Identify which cell holds the provided text, then report its (x, y) central coordinate. 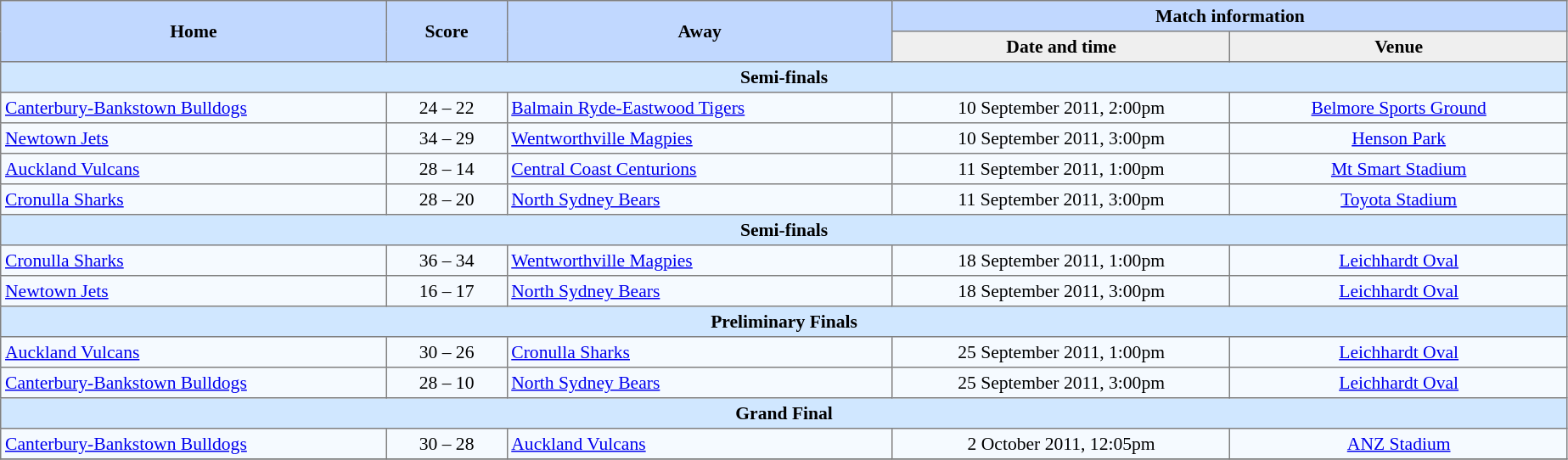
Central Coast Centurions (700, 169)
Henson Park (1399, 138)
36 – 34 (447, 261)
28 – 14 (447, 169)
25 September 2011, 3:00pm (1061, 383)
Venue (1399, 47)
Toyota Stadium (1399, 199)
Mt Smart Stadium (1399, 169)
11 September 2011, 1:00pm (1061, 169)
10 September 2011, 2:00pm (1061, 108)
ANZ Stadium (1399, 444)
25 September 2011, 1:00pm (1061, 352)
Grand Final (784, 413)
2 October 2011, 12:05pm (1061, 444)
Home (194, 31)
10 September 2011, 3:00pm (1061, 138)
18 September 2011, 3:00pm (1061, 291)
Match information (1229, 16)
Date and time (1061, 47)
Preliminary Finals (784, 322)
30 – 28 (447, 444)
28 – 20 (447, 199)
Score (447, 31)
34 – 29 (447, 138)
11 September 2011, 3:00pm (1061, 199)
Balmain Ryde-Eastwood Tigers (700, 108)
30 – 26 (447, 352)
28 – 10 (447, 383)
18 September 2011, 1:00pm (1061, 261)
Away (700, 31)
24 – 22 (447, 108)
Belmore Sports Ground (1399, 108)
16 – 17 (447, 291)
